Search for the cell housing the specified text and yield its [x, y] center coordinate. 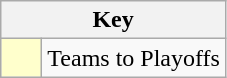
Key [114, 20]
Teams to Playoffs [134, 58]
